Capture the cell that displays the provided text and extract its [x, y] central coordinate. 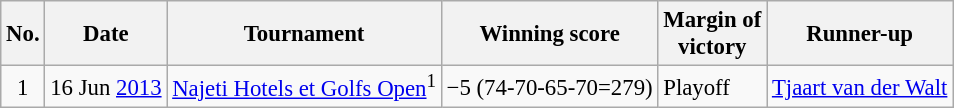
Date [106, 34]
Playoff [712, 87]
Najeti Hotels et Golfs Open1 [304, 87]
Margin ofvictory [712, 34]
No. [23, 34]
Winning score [550, 34]
Tjaart van der Walt [860, 87]
−5 (74-70-65-70=279) [550, 87]
Runner-up [860, 34]
1 [23, 87]
Tournament [304, 34]
16 Jun 2013 [106, 87]
